Extract the [x, y] coordinate from the center of the cell holding the provided text.  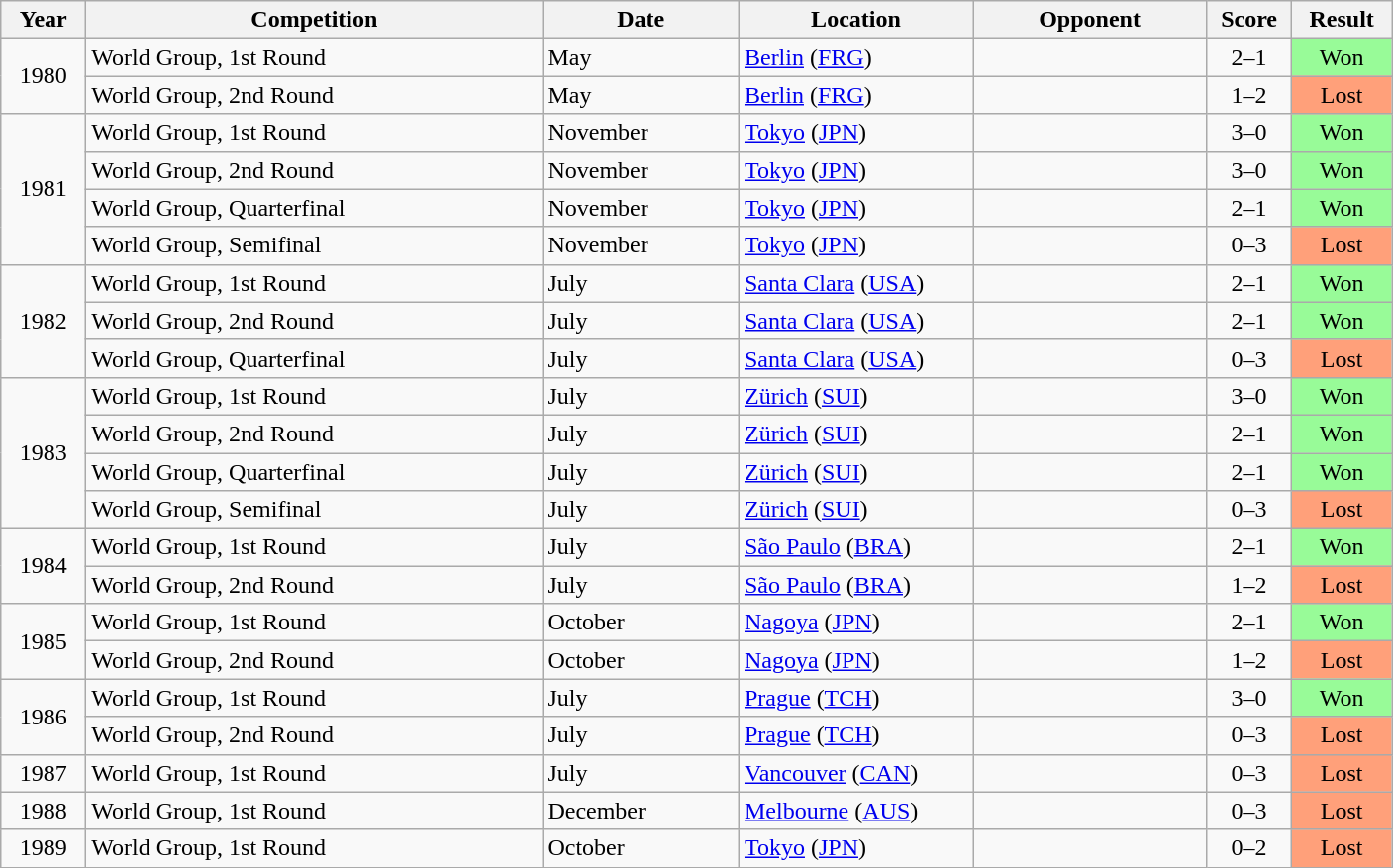
Date [642, 20]
Vancouver (CAN) [855, 773]
1984 [44, 566]
Location [855, 20]
1983 [44, 452]
1988 [44, 811]
Score [1249, 20]
1989 [44, 848]
Opponent [1089, 20]
1985 [44, 641]
Melbourne (AUS) [855, 811]
Result [1343, 20]
Competition [315, 20]
0–2 [1249, 848]
1986 [44, 717]
1982 [44, 321]
1981 [44, 189]
Year [44, 20]
1980 [44, 76]
1987 [44, 773]
December [642, 811]
